Locate the cell with the specified text and output its [X, Y] center coordinate. 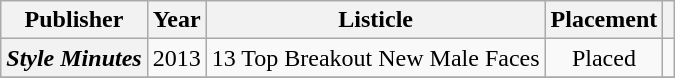
Year [176, 20]
2013 [176, 58]
Style Minutes [74, 58]
Listicle [376, 20]
Placed [604, 58]
Publisher [74, 20]
Placement [604, 20]
13 Top Breakout New Male Faces [376, 58]
